Identify which cell holds the provided text, then report its [x, y] central coordinate. 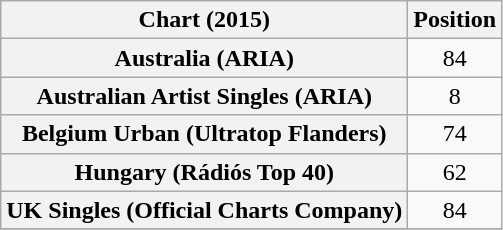
UK Singles (Official Charts Company) [204, 210]
62 [455, 172]
Position [455, 20]
Chart (2015) [204, 20]
Australia (ARIA) [204, 58]
Australian Artist Singles (ARIA) [204, 96]
Hungary (Rádiós Top 40) [204, 172]
Belgium Urban (Ultratop Flanders) [204, 134]
74 [455, 134]
8 [455, 96]
